Pinpoint the cell where the given text exists, returning its (x, y) midpoint coordinate. 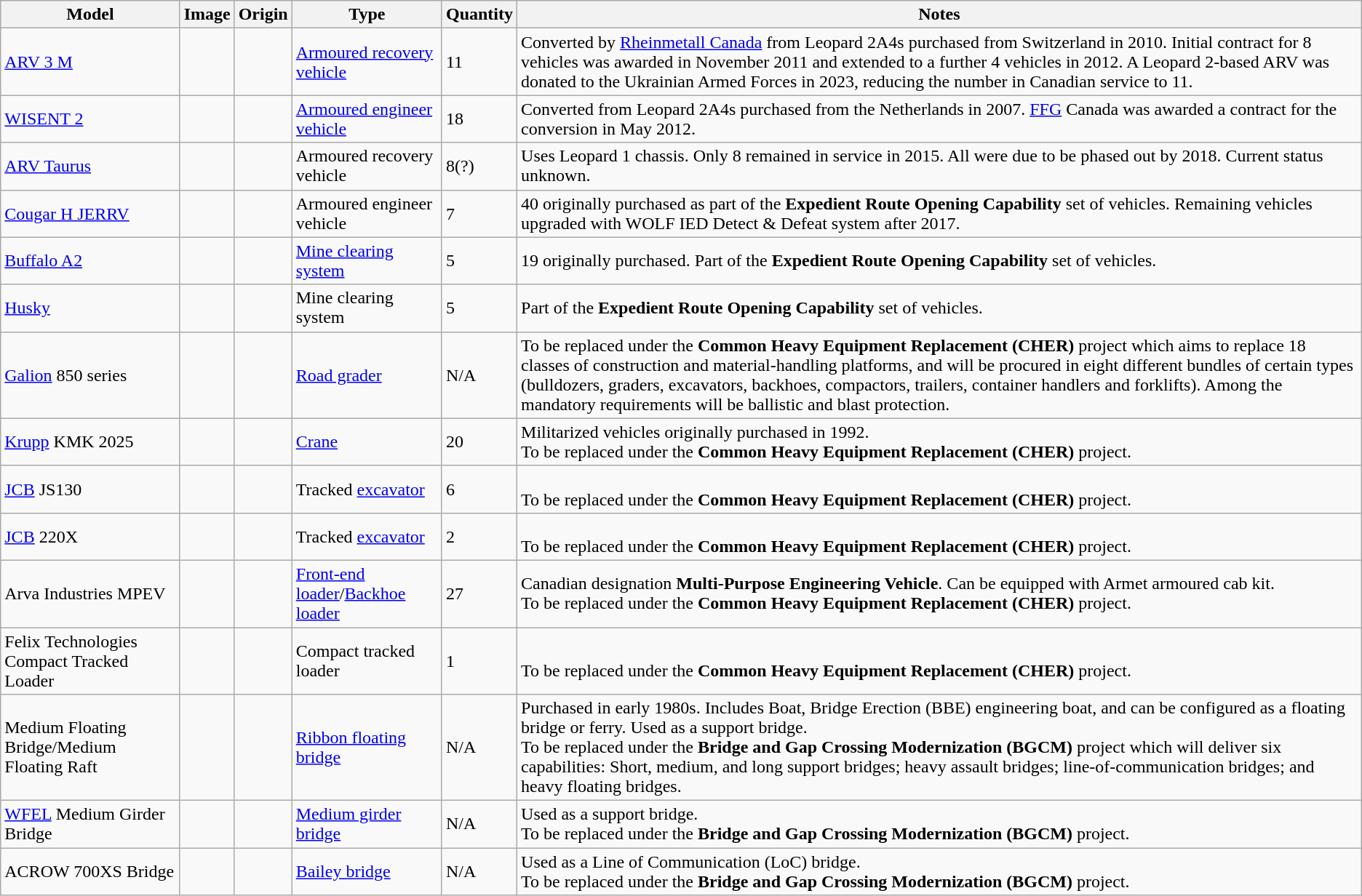
ACROW 700XS Bridge (90, 871)
Crane (367, 442)
Bailey bridge (367, 871)
Medium girder bridge (367, 825)
27 (479, 593)
Notes (940, 15)
Type (367, 15)
2 (479, 537)
Galion 850 series (90, 375)
Husky (90, 308)
WFEL Medium Girder Bridge (90, 825)
18 (479, 119)
Road grader (367, 375)
Krupp KMK 2025 (90, 442)
JCB JS130 (90, 489)
ARV Taurus (90, 166)
1 (479, 660)
Used as a support bridge.To be replaced under the Bridge and Gap Crossing Modernization (BGCM) project. (940, 825)
Model (90, 15)
Part of the Expedient Route Opening Capability set of vehicles. (940, 308)
Buffalo A2 (90, 260)
20 (479, 442)
Origin (263, 15)
Ribbon floating bridge (367, 748)
11 (479, 62)
ARV 3 M (90, 62)
Militarized vehicles originally purchased in 1992.To be replaced under the Common Heavy Equipment Replacement (CHER) project. (940, 442)
Compact tracked loader (367, 660)
Felix Technologies Compact Tracked Loader (90, 660)
19 originally purchased. Part of the Expedient Route Opening Capability set of vehicles. (940, 260)
6 (479, 489)
Quantity (479, 15)
Uses Leopard 1 chassis. Only 8 remained in service in 2015. All were due to be phased out by 2018. Current status unknown. (940, 166)
Used as a Line of Communication (LoC) bridge.To be replaced under the Bridge and Gap Crossing Modernization (BGCM) project. (940, 871)
Converted from Leopard 2A4s purchased from the Netherlands in 2007. FFG Canada was awarded a contract for the conversion in May 2012. (940, 119)
8(?) (479, 166)
WISENT 2 (90, 119)
Cougar H JERRV (90, 214)
Front-end loader/Backhoe loader (367, 593)
JCB 220X (90, 537)
Arva Industries MPEV (90, 593)
7 (479, 214)
Medium Floating Bridge/Medium Floating Raft (90, 748)
Image (207, 15)
